Output the (x, y) coordinate of the center of the cell containing the given text.  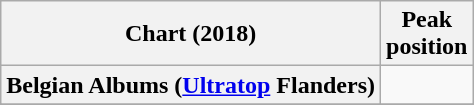
Chart (2018) (191, 34)
Belgian Albums (Ultratop Flanders) (191, 85)
Peakposition (427, 34)
